From the cell containing the given text, extract its center point as (X, Y) coordinate. 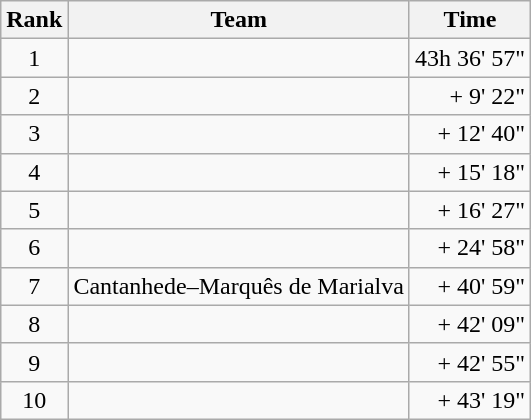
+ 12' 40" (470, 134)
Time (470, 20)
Team (239, 20)
43h 36' 57" (470, 58)
4 (34, 172)
7 (34, 286)
10 (34, 400)
3 (34, 134)
+ 16' 27" (470, 210)
8 (34, 324)
Rank (34, 20)
+ 43' 19" (470, 400)
6 (34, 248)
+ 42' 09" (470, 324)
+ 42' 55" (470, 362)
+ 15' 18" (470, 172)
5 (34, 210)
9 (34, 362)
+ 9' 22" (470, 96)
+ 24' 58" (470, 248)
2 (34, 96)
Cantanhede–Marquês de Marialva (239, 286)
1 (34, 58)
+ 40' 59" (470, 286)
